For the text-containing cell, return its midpoint in [X, Y] coordinate format. 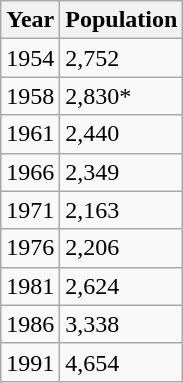
2,440 [122, 134]
2,624 [122, 286]
1961 [30, 134]
1991 [30, 362]
2,830* [122, 96]
1966 [30, 172]
1971 [30, 210]
1958 [30, 96]
2,349 [122, 172]
4,654 [122, 362]
Year [30, 20]
1954 [30, 58]
2,752 [122, 58]
3,338 [122, 324]
2,206 [122, 248]
1981 [30, 286]
2,163 [122, 210]
1976 [30, 248]
Population [122, 20]
1986 [30, 324]
